Identify which cell holds the provided text, then report its [X, Y] central coordinate. 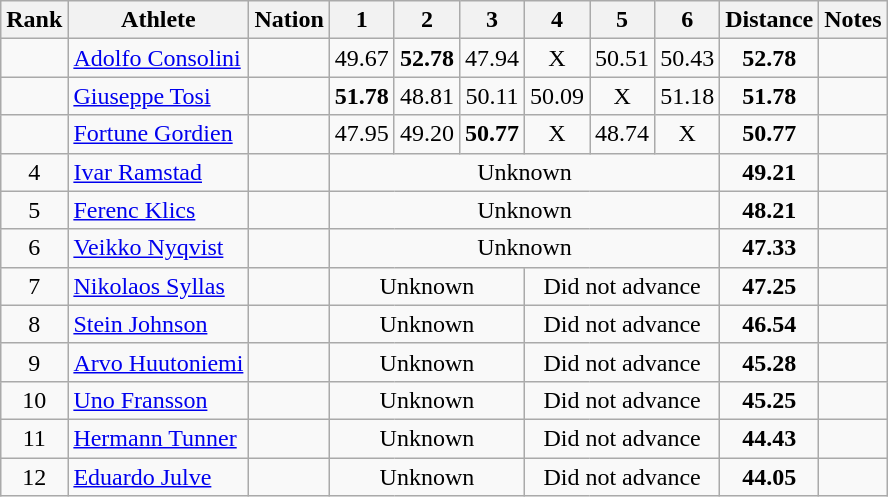
11 [34, 438]
12 [34, 477]
Stein Johnson [158, 324]
50.09 [558, 96]
Hermann Tunner [158, 438]
48.74 [622, 134]
50.43 [688, 58]
45.25 [770, 400]
10 [34, 400]
Nation [289, 20]
49.20 [426, 134]
45.28 [770, 362]
Ivar Ramstad [158, 172]
Fortune Gordien [158, 134]
49.21 [770, 172]
51.18 [688, 96]
47.94 [492, 58]
46.54 [770, 324]
Ferenc Klics [158, 210]
Adolfo Consolini [158, 58]
9 [34, 362]
1 [362, 20]
8 [34, 324]
3 [492, 20]
50.51 [622, 58]
Arvo Huutoniemi [158, 362]
Notes [853, 20]
Athlete [158, 20]
48.81 [426, 96]
47.25 [770, 286]
Distance [770, 20]
47.95 [362, 134]
49.67 [362, 58]
Eduardo Julve [158, 477]
47.33 [770, 248]
48.21 [770, 210]
50.11 [492, 96]
7 [34, 286]
Giuseppe Tosi [158, 96]
Veikko Nyqvist [158, 248]
Uno Fransson [158, 400]
Rank [34, 20]
2 [426, 20]
44.05 [770, 477]
Nikolaos Syllas [158, 286]
44.43 [770, 438]
